Locate the cell with the specified text and output its [X, Y] center coordinate. 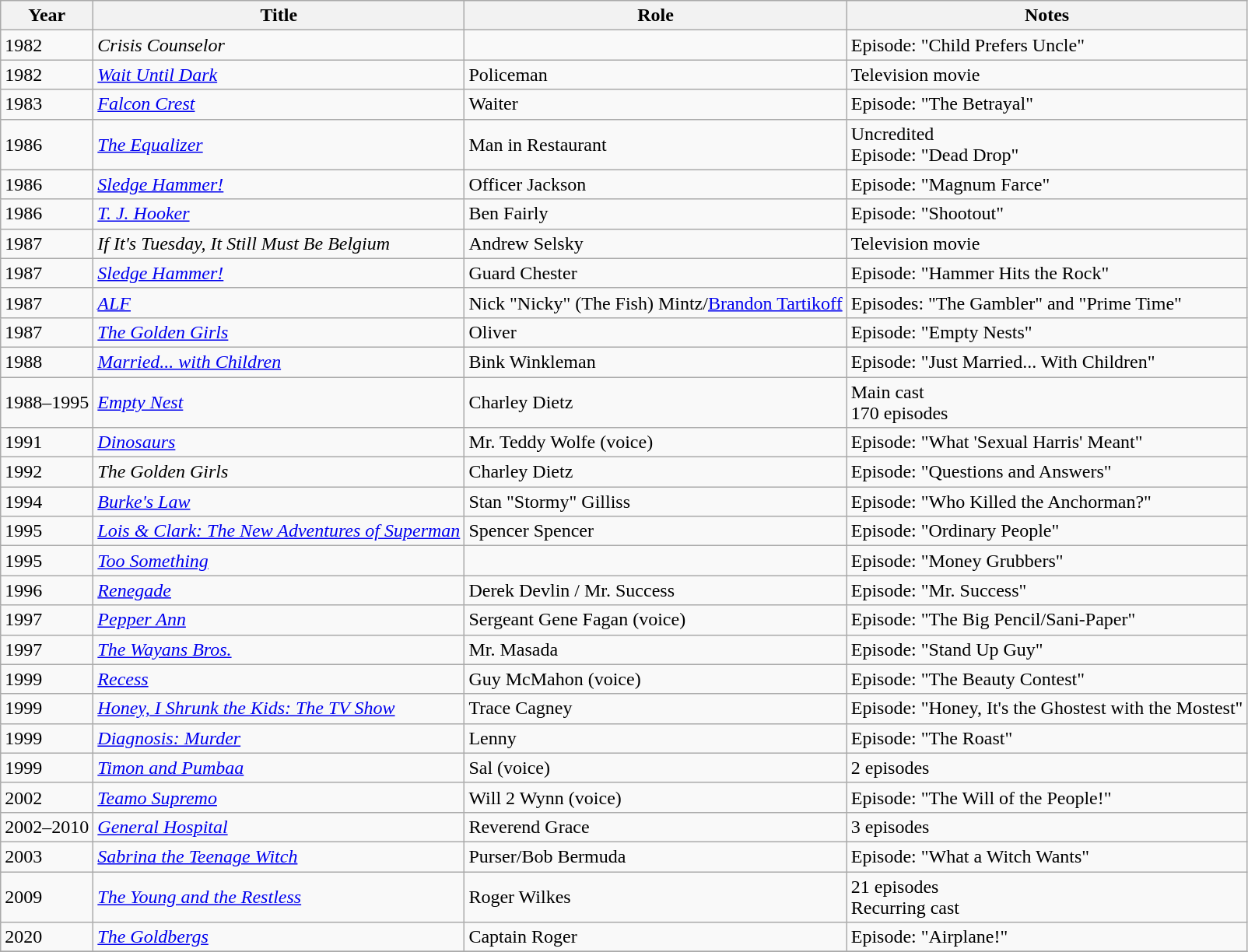
Policeman [655, 75]
Episode: "Airplane!" [1047, 937]
Episode: "The Roast" [1047, 738]
Sabrina the Teenage Witch [279, 856]
Pepper Ann [279, 620]
Crisis Counselor [279, 45]
Sergeant Gene Fagan (voice) [655, 620]
Sal (voice) [655, 768]
2009 [47, 896]
Reverend Grace [655, 827]
Episode: "The Big Pencil/Sani-Paper" [1047, 620]
1988–1995 [47, 401]
UncreditedEpisode: "Dead Drop" [1047, 145]
Spencer Spencer [655, 531]
If It's Tuesday, It Still Must Be Belgium [279, 243]
Role [655, 16]
2002 [47, 797]
Captain Roger [655, 937]
Guy McMahon (voice) [655, 679]
Episode: "What a Witch Wants" [1047, 856]
Year [47, 16]
Episode: "Magnum Farce" [1047, 184]
Episode: "What 'Sexual Harris' Meant" [1047, 443]
The Equalizer [279, 145]
Episode: "The Betrayal" [1047, 104]
Title [279, 16]
Bink Winkleman [655, 362]
Episode: "Empty Nests" [1047, 332]
Will 2 Wynn (voice) [655, 797]
1983 [47, 104]
Mr. Masada [655, 649]
21 episodesRecurring cast [1047, 896]
1992 [47, 472]
Timon and Pumbaa [279, 768]
Falcon Crest [279, 104]
Episode: "Honey, It's the Ghostest with the Mostest" [1047, 709]
Trace Cagney [655, 709]
Episode: "Mr. Success" [1047, 590]
Diagnosis: Murder [279, 738]
3 episodes [1047, 827]
Main cast170 episodes [1047, 401]
Recess [279, 679]
2020 [47, 937]
Married... with Children [279, 362]
Purser/Bob Bermuda [655, 856]
Nick "Nicky" (The Fish) Mintz/Brandon Tartikoff [655, 303]
1991 [47, 443]
2002–2010 [47, 827]
Episode: "Ordinary People" [1047, 531]
2 episodes [1047, 768]
Renegade [279, 590]
Oliver [655, 332]
Episode: "Hammer Hits the Rock" [1047, 273]
Episode: "The Will of the People!" [1047, 797]
Dinosaurs [279, 443]
Mr. Teddy Wolfe (voice) [655, 443]
Derek Devlin / Mr. Success [655, 590]
Episode: "The Beauty Contest" [1047, 679]
Lois & Clark: The New Adventures of Superman [279, 531]
Roger Wilkes [655, 896]
Wait Until Dark [279, 75]
Episodes: "The Gambler" and "Prime Time" [1047, 303]
Episode: "Questions and Answers" [1047, 472]
Man in Restaurant [655, 145]
Andrew Selsky [655, 243]
Episode: "Money Grubbers" [1047, 561]
Officer Jackson [655, 184]
Too Something [279, 561]
Episode: "Shootout" [1047, 214]
Empty Nest [279, 401]
Notes [1047, 16]
The Goldbergs [279, 937]
1994 [47, 502]
Episode: "Stand Up Guy" [1047, 649]
Honey, I Shrunk the Kids: The TV Show [279, 709]
1996 [47, 590]
Stan "Stormy" Gilliss [655, 502]
Episode: "Just Married... With Children" [1047, 362]
Teamo Supremo [279, 797]
Episode: "Who Killed the Anchorman?" [1047, 502]
T. J. Hooker [279, 214]
ALF [279, 303]
Episode: "Child Prefers Uncle" [1047, 45]
Lenny [655, 738]
Waiter [655, 104]
Burke's Law [279, 502]
Ben Fairly [655, 214]
1988 [47, 362]
2003 [47, 856]
Guard Chester [655, 273]
The Young and the Restless [279, 896]
The Wayans Bros. [279, 649]
General Hospital [279, 827]
